From the cell containing the given text, extract its center point as [x, y] coordinate. 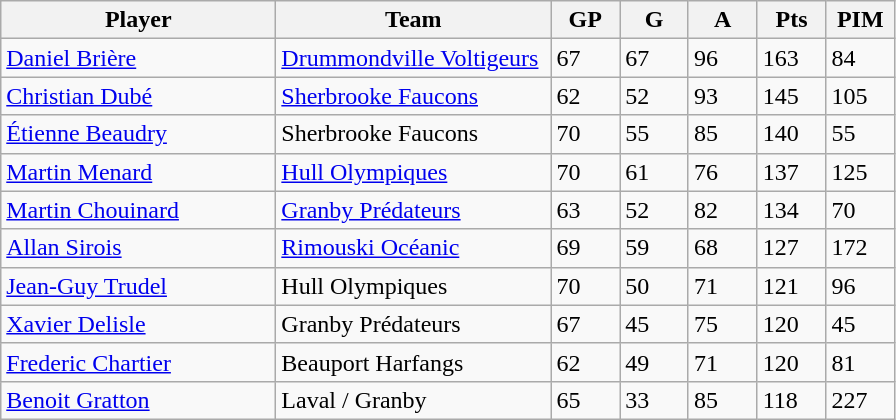
Drummondville Voltigeurs [414, 58]
33 [654, 400]
Jean-Guy Trudel [138, 286]
Xavier Delisle [138, 324]
84 [860, 58]
140 [792, 134]
Frederic Chartier [138, 362]
63 [586, 210]
GP [586, 20]
PIM [860, 20]
49 [654, 362]
Rimouski Océanic [414, 248]
121 [792, 286]
69 [586, 248]
145 [792, 96]
Player [138, 20]
61 [654, 172]
68 [722, 248]
Laval / Granby [414, 400]
59 [654, 248]
127 [792, 248]
76 [722, 172]
65 [586, 400]
Christian Dubé [138, 96]
Martin Chouinard [138, 210]
163 [792, 58]
Étienne Beaudry [138, 134]
Beauport Harfangs [414, 362]
G [654, 20]
Allan Sirois [138, 248]
81 [860, 362]
93 [722, 96]
137 [792, 172]
Daniel Brière [138, 58]
125 [860, 172]
82 [722, 210]
118 [792, 400]
50 [654, 286]
75 [722, 324]
Pts [792, 20]
A [722, 20]
172 [860, 248]
Benoit Gratton [138, 400]
Martin Menard [138, 172]
105 [860, 96]
227 [860, 400]
134 [792, 210]
Team [414, 20]
